Detect which cell encompasses the target text, then output its [X, Y] center coordinate. 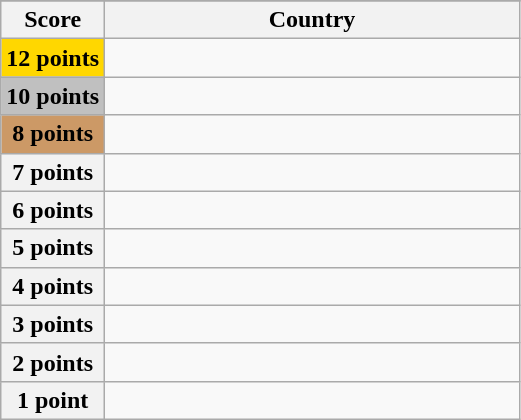
Score [53, 20]
7 points [53, 172]
5 points [53, 248]
10 points [53, 96]
12 points [53, 58]
2 points [53, 362]
8 points [53, 134]
6 points [53, 210]
3 points [53, 324]
Country [312, 20]
4 points [53, 286]
1 point [53, 400]
